Provide the [X, Y] coordinate of the cell's center where the given text is located.  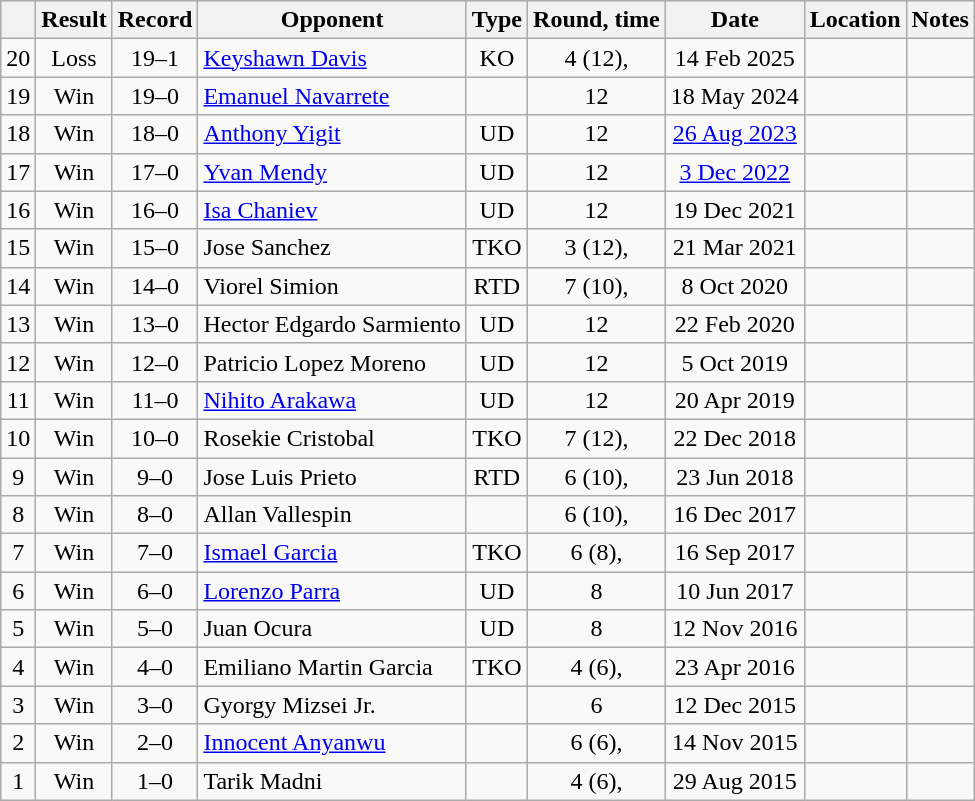
22 Feb 2020 [734, 324]
5 Oct 2019 [734, 362]
13–0 [155, 324]
12 Nov 2016 [734, 629]
7–0 [155, 553]
15 [18, 248]
Notes [940, 20]
Viorel Simion [332, 286]
Isa Chaniev [332, 210]
Hector Edgardo Sarmiento [332, 324]
20 Apr 2019 [734, 400]
Emiliano Martin Garcia [332, 667]
19–0 [155, 96]
16 Dec 2017 [734, 515]
7 [18, 553]
18–0 [155, 134]
12–0 [155, 362]
Emanuel Navarrete [332, 96]
3–0 [155, 705]
22 Dec 2018 [734, 438]
1–0 [155, 781]
16–0 [155, 210]
17–0 [155, 172]
3 (12), [597, 248]
Tarik Madni [332, 781]
12 Dec 2015 [734, 705]
Round, time [597, 20]
11–0 [155, 400]
Patricio Lopez Moreno [332, 362]
2 [18, 743]
14 Nov 2015 [734, 743]
1 [18, 781]
5 [18, 629]
4–0 [155, 667]
17 [18, 172]
Location [855, 20]
10–0 [155, 438]
6 (8), [597, 553]
19 [18, 96]
Jose Sanchez [332, 248]
14 [18, 286]
16 Sep 2017 [734, 553]
8–0 [155, 515]
7 (12), [597, 438]
2–0 [155, 743]
23 Jun 2018 [734, 477]
7 (10), [597, 286]
10 Jun 2017 [734, 591]
4 [18, 667]
19–1 [155, 58]
Date [734, 20]
3 Dec 2022 [734, 172]
19 Dec 2021 [734, 210]
Result [74, 20]
9 [18, 477]
15–0 [155, 248]
18 [18, 134]
5–0 [155, 629]
Yvan Mendy [332, 172]
4 (12), [597, 58]
Innocent Anyanwu [332, 743]
29 Aug 2015 [734, 781]
Anthony Yigit [332, 134]
Ismael Garcia [332, 553]
Rosekie Cristobal [332, 438]
Loss [74, 58]
Keyshawn Davis [332, 58]
8 Oct 2020 [734, 286]
14 Feb 2025 [734, 58]
Opponent [332, 20]
18 May 2024 [734, 96]
Lorenzo Parra [332, 591]
16 [18, 210]
Gyorgy Mizsei Jr. [332, 705]
11 [18, 400]
KO [496, 58]
14–0 [155, 286]
Jose Luis Prieto [332, 477]
Type [496, 20]
10 [18, 438]
23 Apr 2016 [734, 667]
Nihito Arakawa [332, 400]
Allan Vallespin [332, 515]
9–0 [155, 477]
6 (6), [597, 743]
13 [18, 324]
3 [18, 705]
Juan Ocura [332, 629]
21 Mar 2021 [734, 248]
6–0 [155, 591]
Record [155, 20]
26 Aug 2023 [734, 134]
20 [18, 58]
